Determine the (X, Y) coordinate at the center of the cell enclosing the given text.  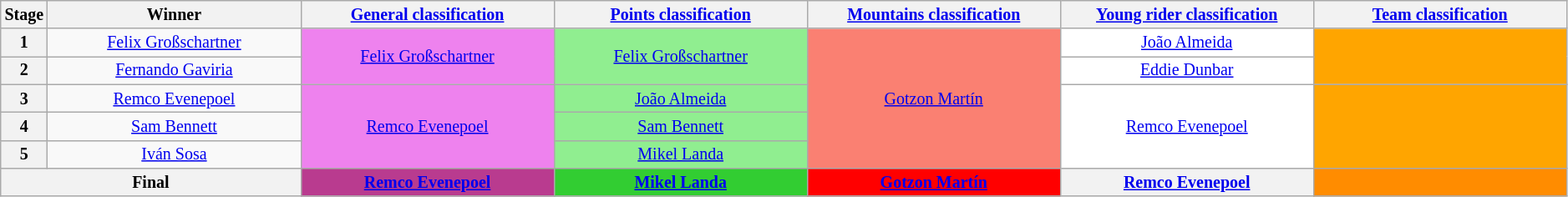
1 (24, 43)
2 (24, 70)
General classification (428, 15)
5 (24, 154)
Fernando Gaviria (174, 70)
Stage (24, 15)
Iván Sosa (174, 154)
Points classification (680, 15)
Eddie Dunbar (1186, 70)
Team classification (1440, 15)
Mountains classification (934, 15)
Young rider classification (1186, 15)
3 (24, 98)
Winner (174, 15)
Final (150, 182)
4 (24, 127)
